Return (X, Y) of the center of cell containing provided text 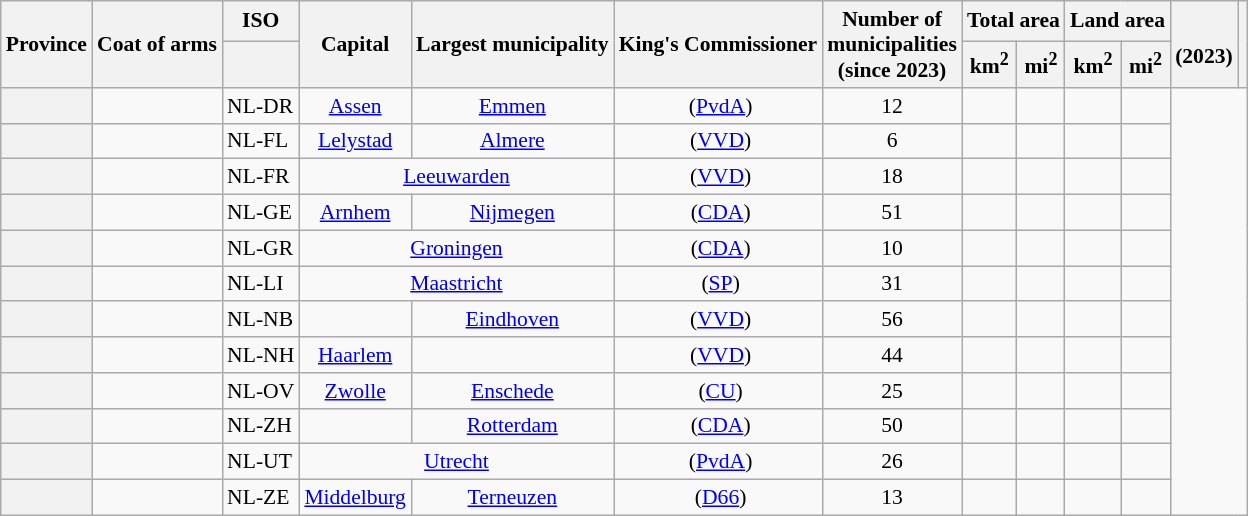
Almere (512, 141)
Total area (1014, 21)
Zwolle (355, 391)
25 (892, 391)
Capital (355, 44)
(2023) (1204, 44)
Coat of arms (157, 44)
Maastricht (456, 284)
31 (892, 284)
Middelburg (355, 498)
NL-GE (260, 213)
(CU) (718, 391)
26 (892, 462)
Land area (1118, 21)
51 (892, 213)
NL-NB (260, 320)
Lelystad (355, 141)
(D66) (718, 498)
6 (892, 141)
Haarlem (355, 355)
44 (892, 355)
Utrecht (456, 462)
NL-LI (260, 284)
Leeuwarden (456, 177)
NL-UT (260, 462)
NL-NH (260, 355)
13 (892, 498)
Largest municipality (512, 44)
NL-OV (260, 391)
Enschede (512, 391)
Number ofmunicipalities(since 2023) (892, 44)
10 (892, 248)
ISO (260, 21)
NL-ZH (260, 426)
12 (892, 106)
NL-FL (260, 141)
Eindhoven (512, 320)
NL-FR (260, 177)
NL-GR (260, 248)
Nijmegen (512, 213)
Emmen (512, 106)
56 (892, 320)
King's Commissioner (718, 44)
NL-DR (260, 106)
(SP) (718, 284)
18 (892, 177)
Terneuzen (512, 498)
Groningen (456, 248)
Province (46, 44)
Assen (355, 106)
NL-ZE (260, 498)
Rotterdam (512, 426)
Arnhem (355, 213)
50 (892, 426)
